From the cell containing the given text, extract its center point as [X, Y] coordinate. 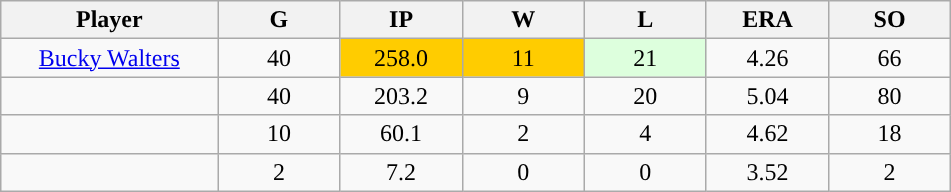
60.1 [401, 134]
7.2 [401, 172]
Player [110, 20]
21 [645, 58]
4.62 [767, 134]
11 [523, 58]
4 [645, 134]
3.52 [767, 172]
Bucky Walters [110, 58]
9 [523, 96]
W [523, 20]
L [645, 20]
80 [890, 96]
66 [890, 58]
ERA [767, 20]
SO [890, 20]
20 [645, 96]
258.0 [401, 58]
4.26 [767, 58]
G [279, 20]
10 [279, 134]
IP [401, 20]
5.04 [767, 96]
18 [890, 134]
203.2 [401, 96]
